Find where the given text appears and provide that cell's center as (X, Y) coordinate. 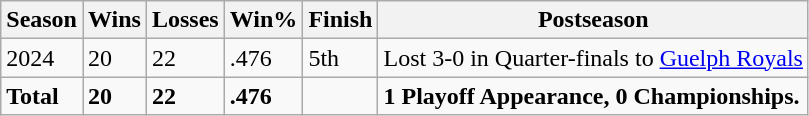
Losses (185, 20)
Win% (264, 20)
Finish (340, 20)
Lost 3-0 in Quarter-finals to Guelph Royals (593, 58)
2024 (42, 58)
Total (42, 96)
5th (340, 58)
Postseason (593, 20)
Wins (114, 20)
1 Playoff Appearance, 0 Championships. (593, 96)
Season (42, 20)
